Detect which cell encompasses the target text, then output its (x, y) center coordinate. 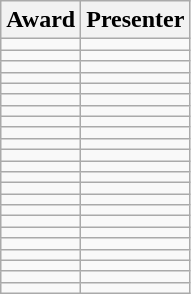
Presenter (136, 20)
Award (41, 20)
